From the cell containing the given text, extract its center point as [x, y] coordinate. 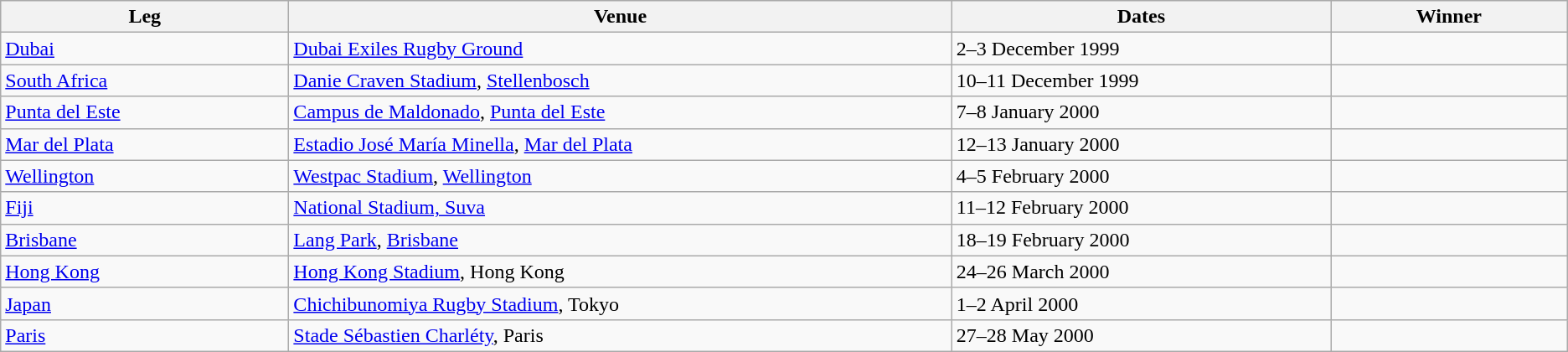
Brisbane [145, 240]
Venue [620, 17]
Dubai Exiles Rugby Ground [620, 49]
Winner [1449, 17]
Westpac Stadium, Wellington [620, 176]
24–26 March 2000 [1141, 272]
Paris [145, 335]
National Stadium, Suva [620, 208]
Lang Park, Brisbane [620, 240]
Stade Sébastien Charléty, Paris [620, 335]
Dates [1141, 17]
4–5 February 2000 [1141, 176]
Estadio José María Minella, Mar del Plata [620, 144]
10–11 December 1999 [1141, 80]
Dubai [145, 49]
7–8 January 2000 [1141, 112]
2–3 December 1999 [1141, 49]
1–2 April 2000 [1141, 303]
South Africa [145, 80]
27–28 May 2000 [1141, 335]
Hong Kong Stadium, Hong Kong [620, 272]
Leg [145, 17]
11–12 February 2000 [1141, 208]
Wellington [145, 176]
Chichibunomiya Rugby Stadium, Tokyo [620, 303]
Campus de Maldonado, Punta del Este [620, 112]
18–19 February 2000 [1141, 240]
Danie Craven Stadium, Stellenbosch [620, 80]
12–13 January 2000 [1141, 144]
Mar del Plata [145, 144]
Japan [145, 303]
Punta del Este [145, 112]
Fiji [145, 208]
Hong Kong [145, 272]
